Identify which cell holds the provided text, then report its (X, Y) central coordinate. 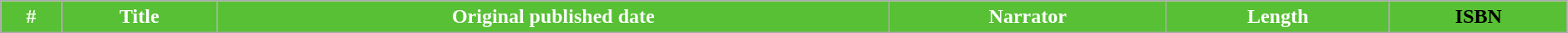
Title (140, 17)
Narrator (1028, 17)
Length (1278, 17)
Original published date (553, 17)
ISBN (1479, 17)
# (32, 17)
